Scan for the cell matching the given text and deliver its [x, y] coordinate at center. 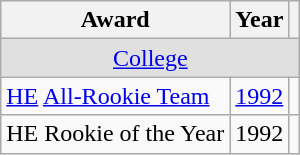
Year [260, 20]
College [150, 58]
Award [116, 20]
HE All-Rookie Team [116, 96]
HE Rookie of the Year [116, 134]
